For the text-containing cell, return its midpoint in (X, Y) coordinate format. 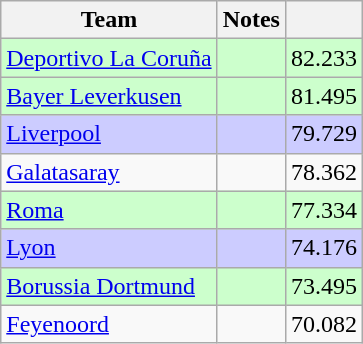
Feyenoord (109, 324)
Lyon (109, 248)
70.082 (324, 324)
82.233 (324, 58)
81.495 (324, 96)
78.362 (324, 172)
Liverpool (109, 134)
Bayer Leverkusen (109, 96)
Notes (251, 20)
Deportivo La Coruña (109, 58)
79.729 (324, 134)
77.334 (324, 210)
Team (109, 20)
Galatasaray (109, 172)
Roma (109, 210)
Borussia Dortmund (109, 286)
73.495 (324, 286)
74.176 (324, 248)
